Search for the cell housing the specified text and yield its [X, Y] center coordinate. 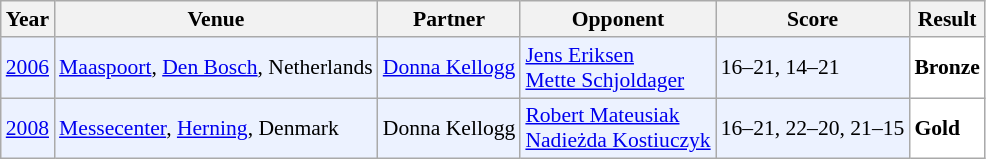
2008 [28, 128]
Gold [947, 128]
Robert Mateusiak Nadieżda Kostiuczyk [618, 128]
Partner [450, 19]
Venue [216, 19]
Result [947, 19]
16–21, 14–21 [813, 68]
Maaspoort, Den Bosch, Netherlands [216, 68]
Score [813, 19]
Opponent [618, 19]
Jens Eriksen Mette Schjoldager [618, 68]
Bronze [947, 68]
Year [28, 19]
2006 [28, 68]
Messecenter, Herning, Denmark [216, 128]
16–21, 22–20, 21–15 [813, 128]
